Capture the cell that displays the provided text and extract its (x, y) central coordinate. 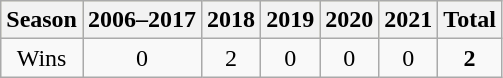
Total (470, 20)
2006–2017 (142, 20)
Season (42, 20)
2021 (408, 20)
2018 (232, 20)
Wins (42, 58)
2019 (290, 20)
2020 (350, 20)
